Find where the given text appears and provide that cell's center as (x, y) coordinate. 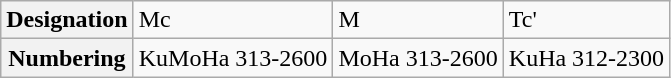
Numbering (67, 58)
MoHa 313-2600 (418, 58)
Tc' (586, 20)
Mc (233, 20)
KuHa 312-2300 (586, 58)
KuMoHa 313-2600 (233, 58)
Designation (67, 20)
M (418, 20)
